Detect which cell encompasses the target text, then output its (X, Y) center coordinate. 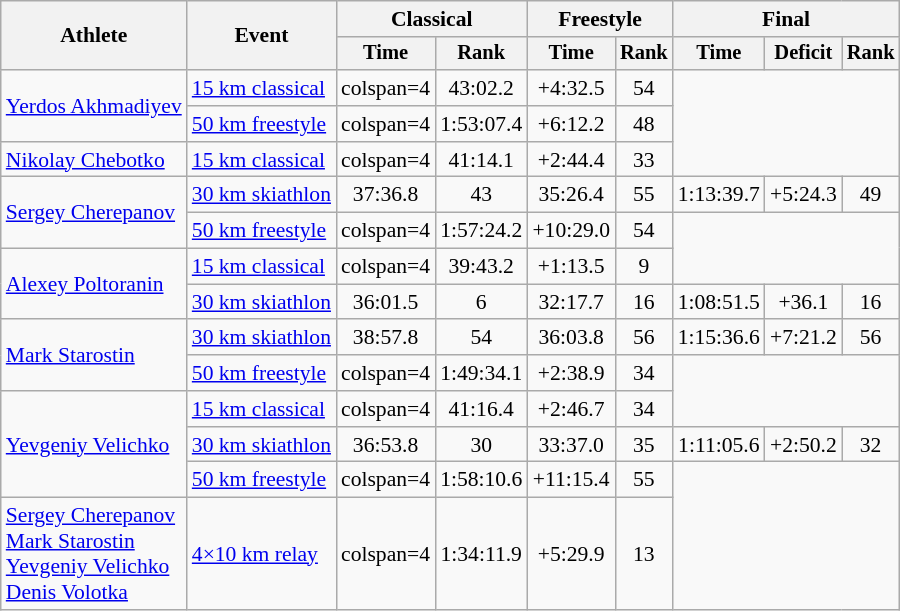
+36.1 (804, 302)
4×10 km relay (262, 554)
Final (786, 19)
+4:32.5 (571, 88)
Deficit (804, 54)
+5:29.9 (571, 554)
36:53.8 (386, 445)
1:11:05.6 (719, 445)
36:03.8 (571, 338)
41:14.1 (481, 160)
Yevgeniy Velichko (94, 444)
Athlete (94, 36)
1:15:36.6 (719, 338)
1:58:10.6 (481, 480)
Event (262, 36)
+6:12.2 (571, 124)
35 (644, 445)
37:36.8 (386, 195)
Alexey Poltoranin (94, 284)
9 (644, 267)
1:57:24.2 (481, 231)
+2:50.2 (804, 445)
Classical (432, 19)
+10:29.0 (571, 231)
33 (644, 160)
32 (871, 445)
48 (644, 124)
+11:15.4 (571, 480)
1:49:34.1 (481, 373)
1:34:11.9 (481, 554)
Sergey CherepanovMark StarostinYevgeniy VelichkoDenis Volotka (94, 554)
1:13:39.7 (719, 195)
+2:38.9 (571, 373)
1:53:07.4 (481, 124)
Yerdos Akhmadiyev (94, 106)
Mark Starostin (94, 356)
43:02.2 (481, 88)
+5:24.3 (804, 195)
39:43.2 (481, 267)
30 (481, 445)
33:37.0 (571, 445)
36:01.5 (386, 302)
43 (481, 195)
6 (481, 302)
+2:44.4 (571, 160)
49 (871, 195)
+1:13.5 (571, 267)
38:57.8 (386, 338)
35:26.4 (571, 195)
Nikolay Chebotko (94, 160)
13 (644, 554)
1:08:51.5 (719, 302)
+2:46.7 (571, 409)
32:17.7 (571, 302)
+7:21.2 (804, 338)
Freestyle (600, 19)
41:16.4 (481, 409)
Sergey Cherepanov (94, 212)
